Search for the cell housing the specified text and yield its (x, y) center coordinate. 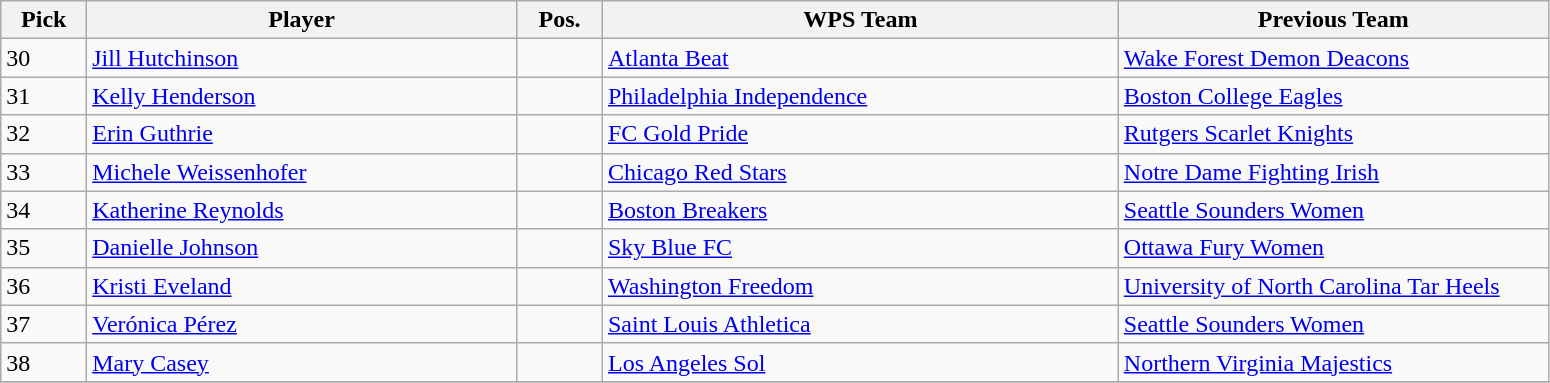
Los Angeles Sol (860, 362)
36 (44, 286)
Kelly Henderson (302, 96)
Atlanta Beat (860, 58)
Kristi Eveland (302, 286)
34 (44, 210)
Washington Freedom (860, 286)
FC Gold Pride (860, 134)
Ottawa Fury Women (1333, 248)
38 (44, 362)
33 (44, 172)
Saint Louis Athletica (860, 324)
Mary Casey (302, 362)
Boston Breakers (860, 210)
Notre Dame Fighting Irish (1333, 172)
Wake Forest Demon Deacons (1333, 58)
Jill Hutchinson (302, 58)
Pick (44, 20)
Erin Guthrie (302, 134)
35 (44, 248)
Katherine Reynolds (302, 210)
Player (302, 20)
Boston College Eagles (1333, 96)
32 (44, 134)
Verónica Pérez (302, 324)
Rutgers Scarlet Knights (1333, 134)
30 (44, 58)
37 (44, 324)
31 (44, 96)
WPS Team (860, 20)
Philadelphia Independence (860, 96)
Michele Weissenhofer (302, 172)
Northern Virginia Majestics (1333, 362)
Danielle Johnson (302, 248)
University of North Carolina Tar Heels (1333, 286)
Chicago Red Stars (860, 172)
Pos. (560, 20)
Previous Team (1333, 20)
Sky Blue FC (860, 248)
